Locate the cell with the specified text and output its [x, y] center coordinate. 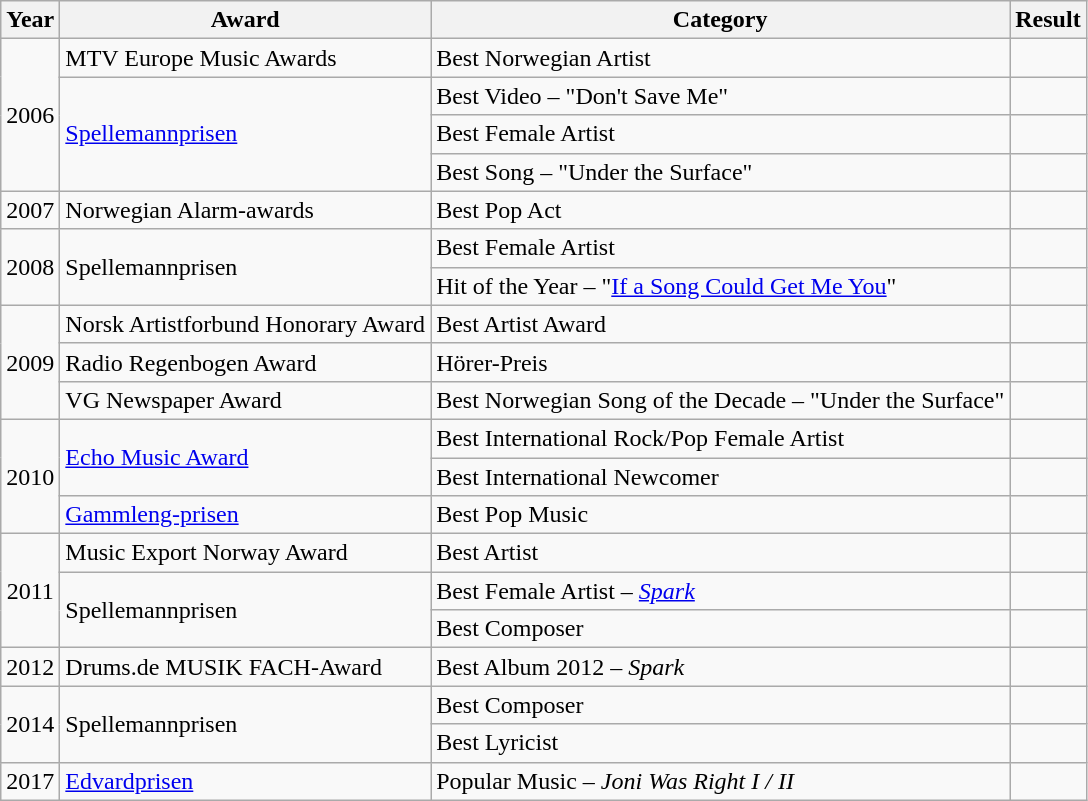
Best Female Artist – Spark [720, 591]
Hit of the Year – "If a Song Could Get Me You" [720, 286]
Best Pop Act [720, 210]
Echo Music Award [246, 457]
Best Artist [720, 553]
Popular Music – Joni Was Right I / II [720, 781]
2009 [30, 362]
Category [720, 20]
Best International Rock/Pop Female Artist [720, 438]
Best Song – "Under the Surface" [720, 172]
Result [1048, 20]
Drums.de MUSIK FACH-Award [246, 667]
Best International Newcomer [720, 477]
Music Export Norway Award [246, 553]
Year [30, 20]
Norsk Artistforbund Honorary Award [246, 324]
Best Artist Award [720, 324]
Gammleng-prisen [246, 515]
2012 [30, 667]
2006 [30, 115]
MTV Europe Music Awards [246, 58]
Norwegian Alarm-awards [246, 210]
Best Lyricist [720, 743]
2017 [30, 781]
Best Album 2012 – Spark [720, 667]
Award [246, 20]
2011 [30, 591]
Best Norwegian Song of the Decade – "Under the Surface" [720, 400]
2008 [30, 267]
Radio Regenbogen Award [246, 362]
2007 [30, 210]
Edvardprisen [246, 781]
2014 [30, 724]
Hörer-Preis [720, 362]
Best Norwegian Artist [720, 58]
VG Newspaper Award [246, 400]
Best Video – "Don't Save Me" [720, 96]
Best Pop Music [720, 515]
2010 [30, 476]
